Determine the (x, y) coordinate at the center of the cell enclosing the given text.  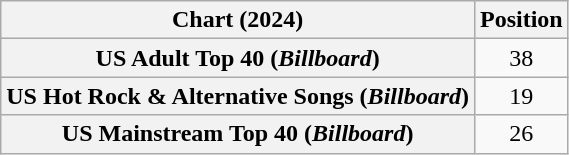
38 (521, 58)
19 (521, 96)
US Adult Top 40 (Billboard) (238, 58)
Chart (2024) (238, 20)
US Hot Rock & Alternative Songs (Billboard) (238, 96)
Position (521, 20)
26 (521, 134)
US Mainstream Top 40 (Billboard) (238, 134)
